Identify which cell holds the provided text, then report its (X, Y) central coordinate. 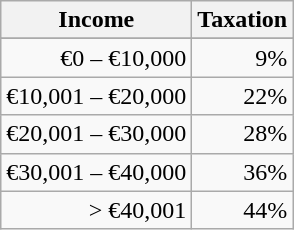
> €40,001 (96, 210)
€30,001 – €40,000 (96, 172)
€0 – €10,000 (96, 58)
€10,001 – €20,000 (96, 96)
Taxation (242, 20)
36% (242, 172)
44% (242, 210)
Income (96, 20)
9% (242, 58)
28% (242, 134)
€20,001 – €30,000 (96, 134)
22% (242, 96)
